Find where the given text appears and provide that cell's center as [X, Y] coordinate. 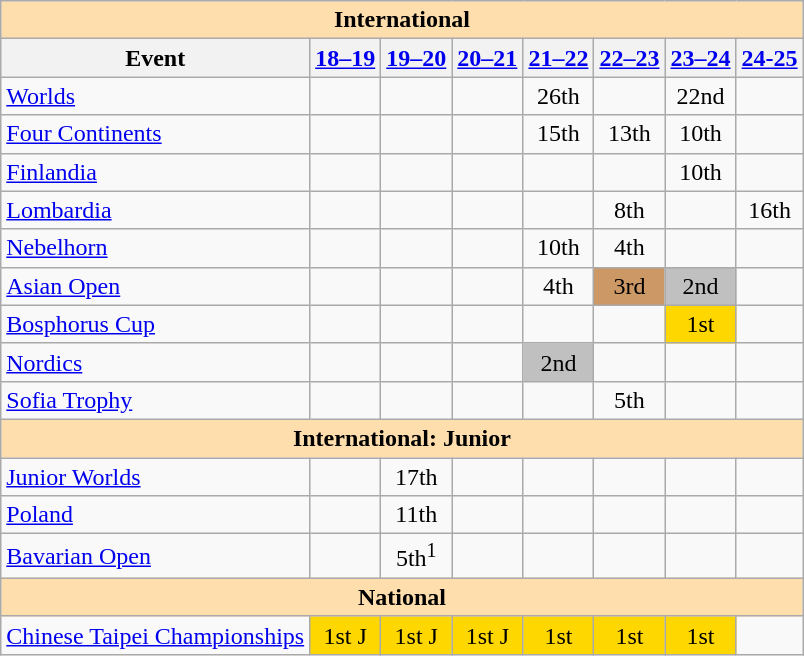
15th [558, 134]
23–24 [700, 58]
National [402, 597]
26th [558, 96]
8th [630, 210]
17th [416, 477]
Lombardia [156, 210]
Worlds [156, 96]
Finlandia [156, 172]
Junior Worlds [156, 477]
Four Continents [156, 134]
International [402, 20]
11th [416, 515]
22–23 [630, 58]
18–19 [346, 58]
19–20 [416, 58]
3rd [630, 286]
International: Junior [402, 438]
16th [770, 210]
Chinese Taipei Championships [156, 635]
22nd [700, 96]
21–22 [558, 58]
13th [630, 134]
Nordics [156, 362]
5th [630, 400]
Bavarian Open [156, 556]
Sofia Trophy [156, 400]
Asian Open [156, 286]
Poland [156, 515]
Nebelhorn [156, 248]
Bosphorus Cup [156, 324]
5th1 [416, 556]
20–21 [488, 58]
24-25 [770, 58]
Event [156, 58]
